Search for the cell housing the specified text and yield its [x, y] center coordinate. 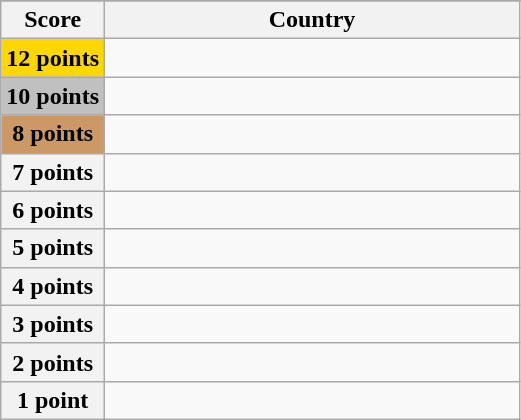
Country [312, 20]
5 points [53, 248]
Score [53, 20]
12 points [53, 58]
6 points [53, 210]
1 point [53, 400]
2 points [53, 362]
8 points [53, 134]
7 points [53, 172]
4 points [53, 286]
10 points [53, 96]
3 points [53, 324]
